Determine the [x, y] coordinate at the center of the cell enclosing the given text.  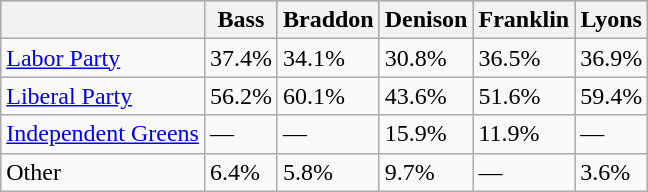
Labor Party [103, 58]
30.8% [426, 58]
9.7% [426, 172]
34.1% [328, 58]
6.4% [240, 172]
59.4% [612, 96]
Liberal Party [103, 96]
5.8% [328, 172]
3.6% [612, 172]
36.5% [524, 58]
Other [103, 172]
15.9% [426, 134]
Braddon [328, 20]
36.9% [612, 58]
11.9% [524, 134]
Bass [240, 20]
51.6% [524, 96]
Lyons [612, 20]
43.6% [426, 96]
Independent Greens [103, 134]
Franklin [524, 20]
60.1% [328, 96]
Denison [426, 20]
56.2% [240, 96]
37.4% [240, 58]
